Capture the cell that displays the provided text and extract its (x, y) central coordinate. 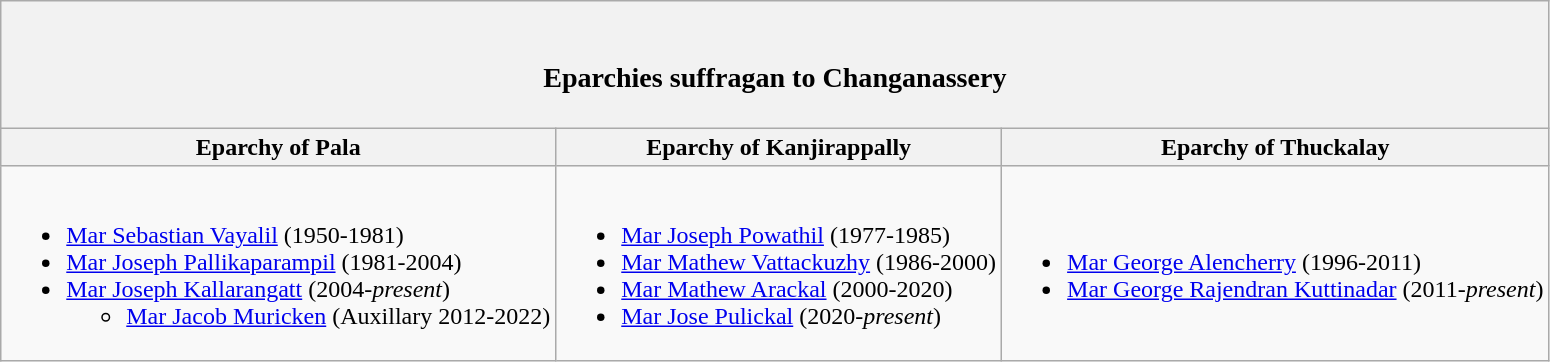
Mar George Alencherry (1996-2011)Mar George Rajendran Kuttinadar (2011-present) (1276, 263)
Mar Joseph Powathil (1977-1985)Mar Mathew Vattackuzhy (1986-2000)Mar Mathew Arackal (2000-2020)Mar Jose Pulickal (2020-present) (779, 263)
Eparchy of Thuckalay (1276, 147)
Eparchy of Pala (278, 147)
Eparchies suffragan to Changanassery (775, 64)
Eparchy of Kanjirappally (779, 147)
